Search for the cell housing the specified text and yield its (X, Y) center coordinate. 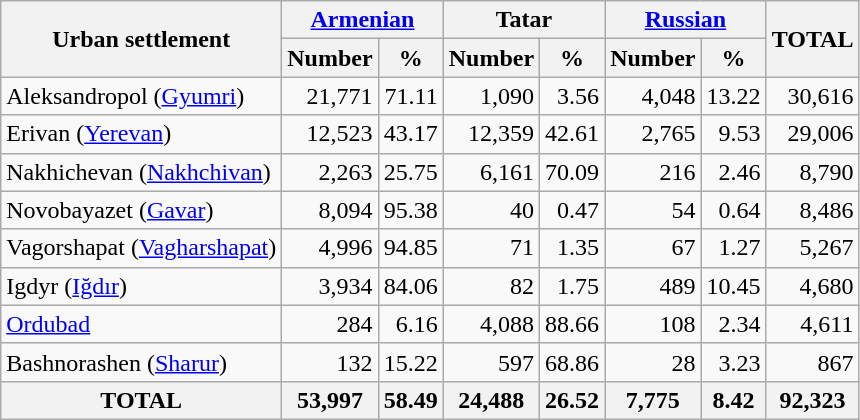
2,263 (330, 172)
21,771 (330, 96)
Erivan (Yerevan) (142, 134)
95.38 (410, 210)
67 (653, 248)
43.17 (410, 134)
Bashnorashen (Sharur) (142, 362)
216 (653, 172)
867 (812, 362)
12,523 (330, 134)
4,088 (491, 324)
94.85 (410, 248)
58.49 (410, 400)
68.86 (572, 362)
0.47 (572, 210)
Urban settlement (142, 39)
15.22 (410, 362)
30,616 (812, 96)
8.42 (734, 400)
Igdyr (Iğdır) (142, 286)
597 (491, 362)
1,090 (491, 96)
4,996 (330, 248)
3.56 (572, 96)
Ordubad (142, 324)
3,934 (330, 286)
24,488 (491, 400)
25.75 (410, 172)
28 (653, 362)
3.23 (734, 362)
4,680 (812, 286)
92,323 (812, 400)
Tatar (524, 20)
1.27 (734, 248)
13.22 (734, 96)
5,267 (812, 248)
Novobayazet (Gavar) (142, 210)
Russian (686, 20)
42.61 (572, 134)
82 (491, 286)
2.46 (734, 172)
71.11 (410, 96)
7,775 (653, 400)
70.09 (572, 172)
0.64 (734, 210)
8,790 (812, 172)
4,611 (812, 324)
108 (653, 324)
4,048 (653, 96)
26.52 (572, 400)
9.53 (734, 134)
Vagorshapat (Vagharshapat) (142, 248)
53,997 (330, 400)
8,486 (812, 210)
Aleksandropol (Gyumri) (142, 96)
132 (330, 362)
6,161 (491, 172)
Armenian (362, 20)
40 (491, 210)
88.66 (572, 324)
2,765 (653, 134)
71 (491, 248)
29,006 (812, 134)
489 (653, 286)
84.06 (410, 286)
284 (330, 324)
6.16 (410, 324)
54 (653, 210)
1.75 (572, 286)
12,359 (491, 134)
8,094 (330, 210)
Nakhichevan (Nakhchivan) (142, 172)
10.45 (734, 286)
1.35 (572, 248)
2.34 (734, 324)
